Identify which cell holds the provided text, then report its [x, y] central coordinate. 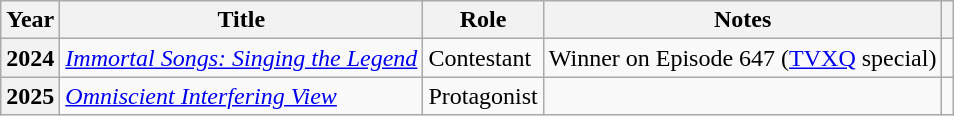
Omniscient Interfering View [242, 96]
Title [242, 20]
Protagonist [483, 96]
Winner on Episode 647 (TVXQ special) [742, 58]
Year [30, 20]
2025 [30, 96]
Immortal Songs: Singing the Legend [242, 58]
2024 [30, 58]
Role [483, 20]
Contestant [483, 58]
Notes [742, 20]
